Find where the given text appears and provide that cell's center as (x, y) coordinate. 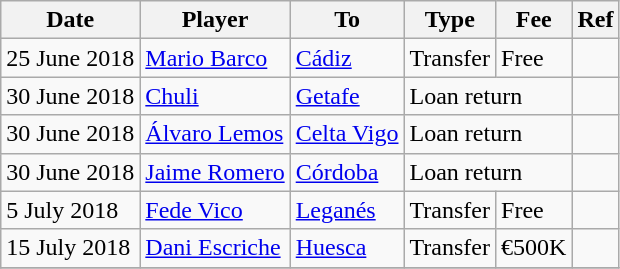
To (347, 20)
Fede Vico (215, 210)
Mario Barco (215, 58)
Huesca (347, 248)
€500K (534, 248)
Dani Escriche (215, 248)
15 July 2018 (70, 248)
Ref (596, 20)
Chuli (215, 96)
Leganés (347, 210)
Type (450, 20)
Fee (534, 20)
25 June 2018 (70, 58)
Jaime Romero (215, 172)
Date (70, 20)
Cádiz (347, 58)
Córdoba (347, 172)
5 July 2018 (70, 210)
Getafe (347, 96)
Player (215, 20)
Álvaro Lemos (215, 134)
Celta Vigo (347, 134)
